Return (x, y) of the center of cell containing provided text 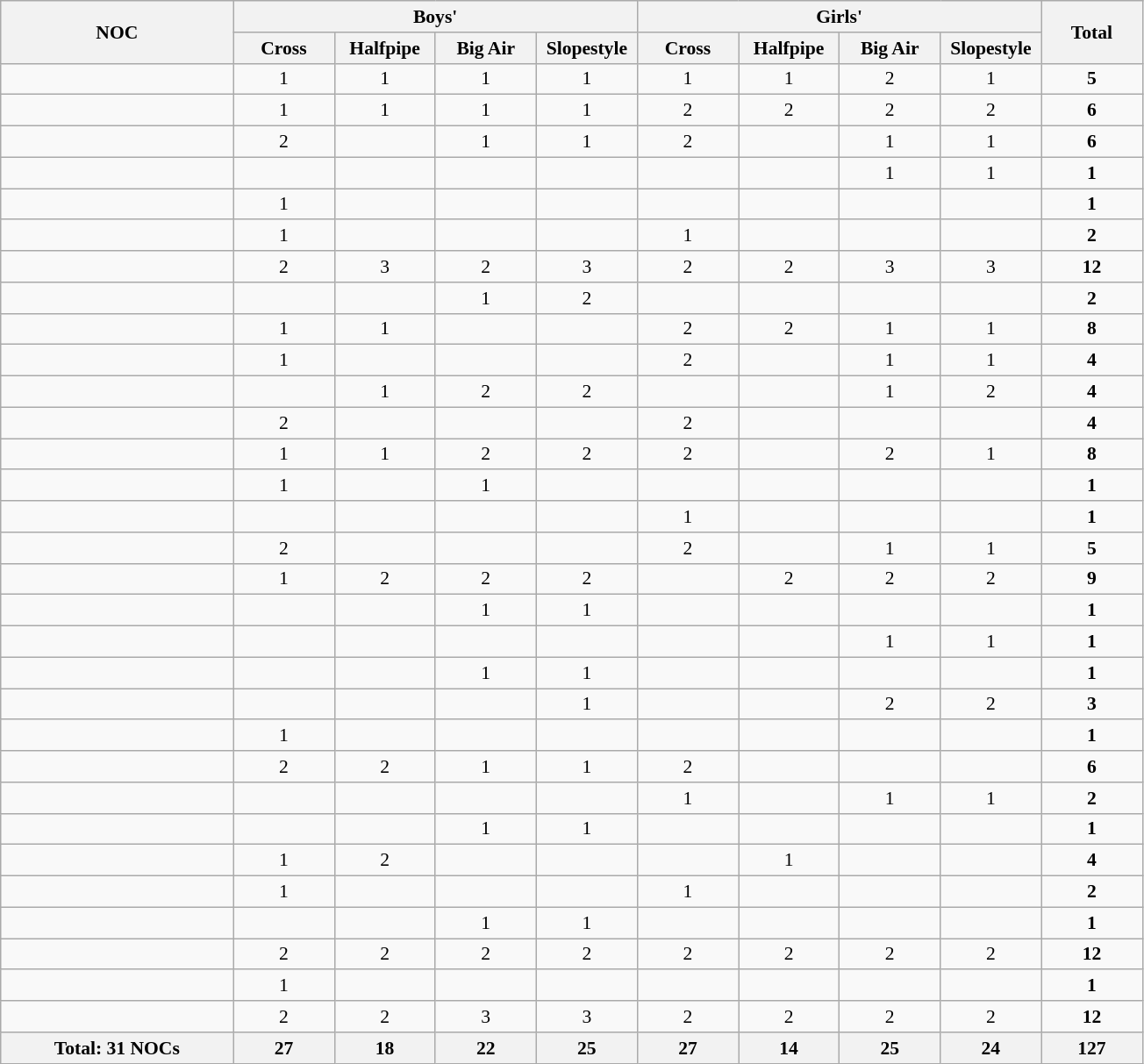
14 (790, 1048)
Total: 31 NOCs (118, 1048)
127 (1091, 1048)
Boys' (435, 17)
Total (1091, 32)
9 (1091, 579)
22 (486, 1048)
Girls' (839, 17)
18 (384, 1048)
24 (991, 1048)
NOC (118, 32)
